Provide the (x, y) coordinate of the cell's center where the given text is located.  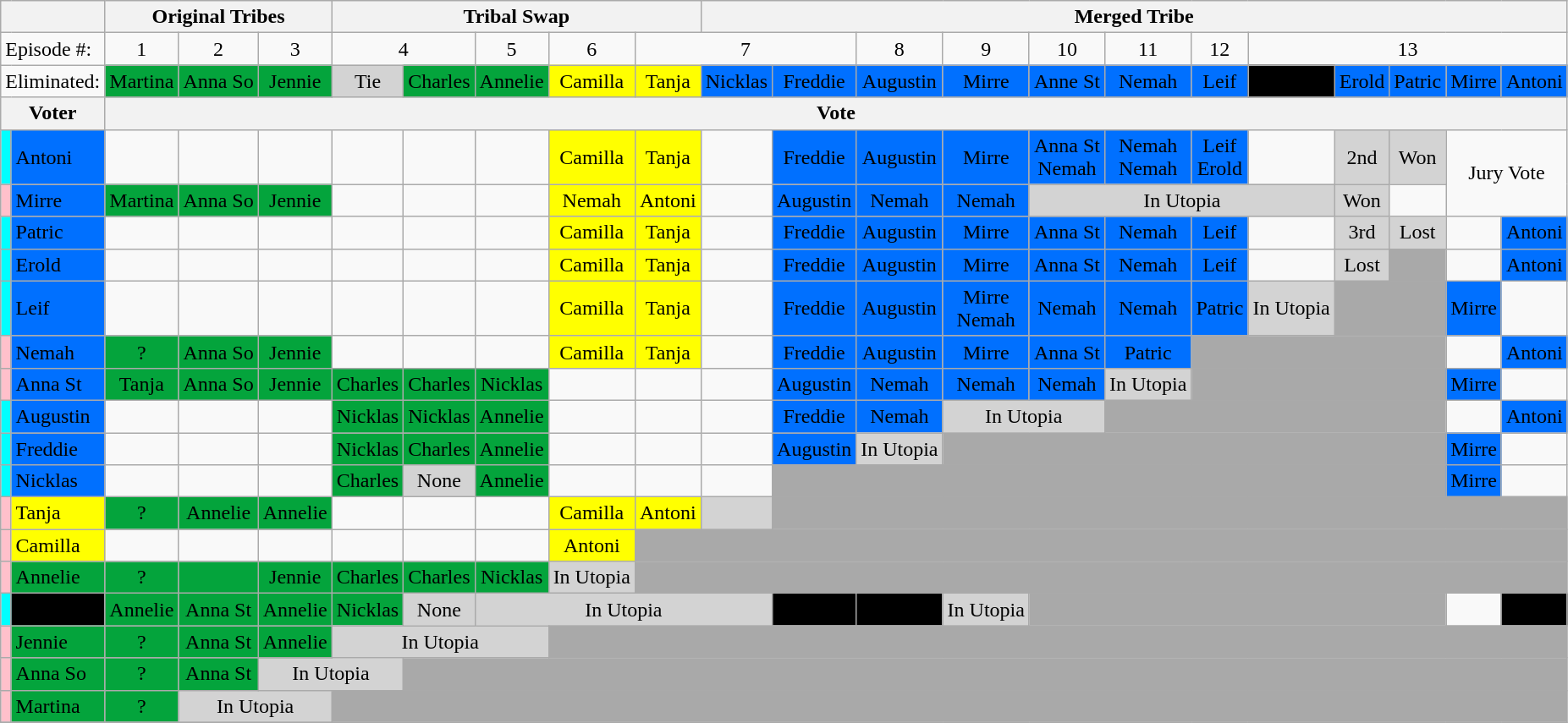
Jury Vote (1506, 173)
Tribal Swap (516, 17)
3rd (1362, 233)
4 (403, 49)
Tie (367, 81)
1 (142, 49)
6 (591, 49)
Original Tribes (218, 17)
12 (1220, 49)
Merged Tribe (1134, 17)
LeifErold (1220, 157)
Episode #: (52, 49)
2nd (1362, 157)
Anne St (1066, 81)
Eliminated: (52, 81)
10 (1066, 49)
3 (294, 49)
Anna StNemah (1066, 157)
5 (511, 49)
MirreNemah (986, 308)
NemahNemah (1147, 157)
Vote (836, 113)
7 (745, 49)
9 (986, 49)
11 (1147, 49)
Voter (52, 113)
13 (1408, 49)
8 (900, 49)
2 (218, 49)
